Return the [X, Y] coordinate for the center point of the cell that contains the specified text.  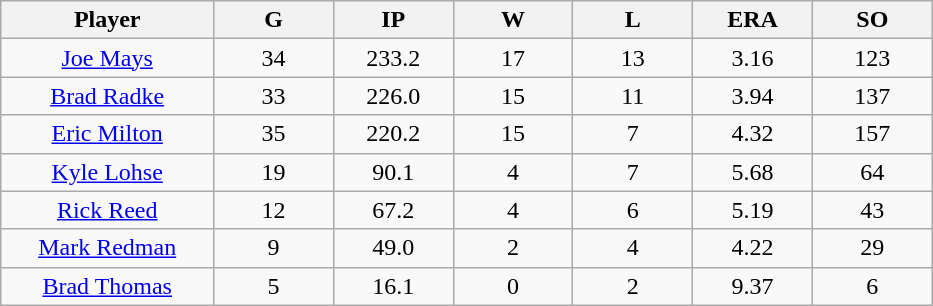
43 [872, 210]
Brad Thomas [108, 286]
29 [872, 248]
49.0 [393, 248]
34 [274, 58]
G [274, 20]
0 [513, 286]
Rick Reed [108, 210]
Mark Redman [108, 248]
13 [633, 58]
9 [274, 248]
Kyle Lohse [108, 172]
17 [513, 58]
35 [274, 134]
9.37 [753, 286]
220.2 [393, 134]
4.32 [753, 134]
226.0 [393, 96]
L [633, 20]
5.68 [753, 172]
Eric Milton [108, 134]
5.19 [753, 210]
4.22 [753, 248]
19 [274, 172]
3.94 [753, 96]
SO [872, 20]
233.2 [393, 58]
67.2 [393, 210]
Joe Mays [108, 58]
157 [872, 134]
11 [633, 96]
Brad Radke [108, 96]
5 [274, 286]
64 [872, 172]
3.16 [753, 58]
90.1 [393, 172]
33 [274, 96]
IP [393, 20]
ERA [753, 20]
12 [274, 210]
Player [108, 20]
137 [872, 96]
16.1 [393, 286]
W [513, 20]
123 [872, 58]
